Determine the (X, Y) coordinate at the center of the cell enclosing the given text.  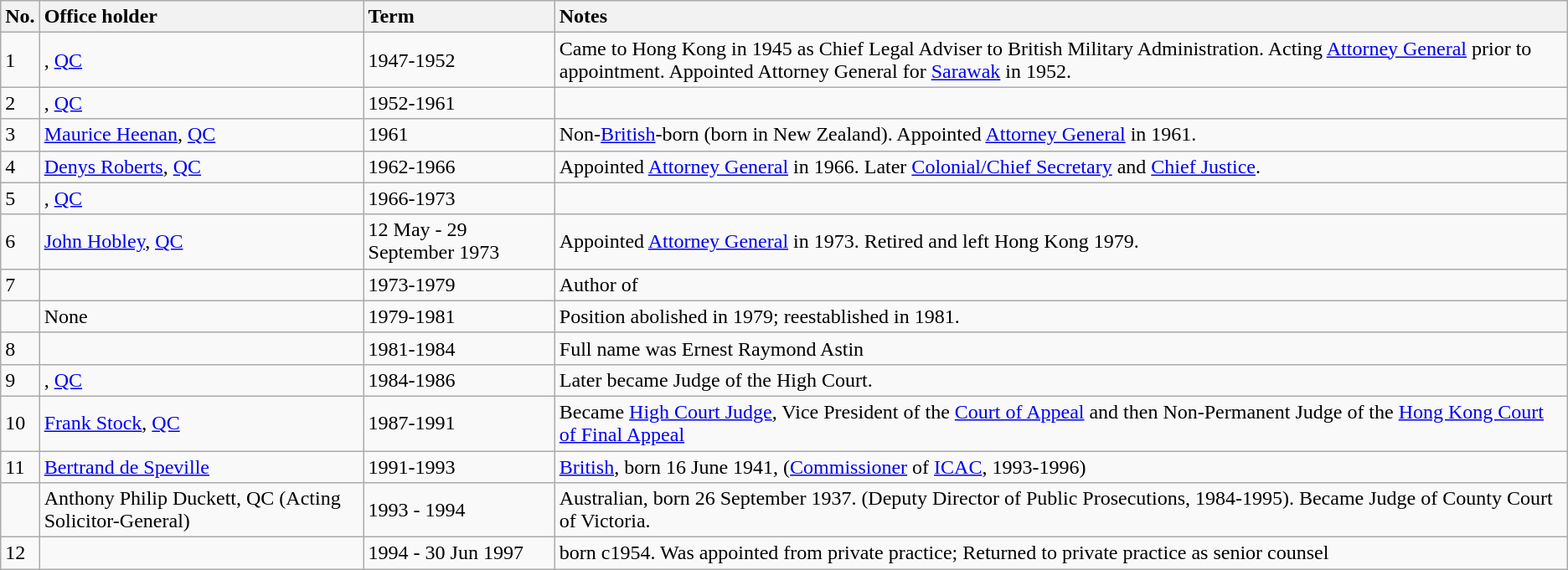
1981-1984 (459, 348)
Denys Roberts, QC (201, 167)
1973-1979 (459, 285)
Later became Judge of the High Court. (1060, 380)
1961 (459, 135)
No. (20, 17)
born c1954. Was appointed from private practice; Returned to private practice as senior counsel (1060, 553)
10 (20, 424)
Anthony Philip Duckett, QC (Acting Solicitor-General) (201, 511)
9 (20, 380)
British, born 16 June 1941, (Commissioner of ICAC, 1993-1996) (1060, 466)
3 (20, 135)
11 (20, 466)
12 (20, 553)
Appointed Attorney General in 1966. Later Colonial/Chief Secretary and Chief Justice. (1060, 167)
Maurice Heenan, QC (201, 135)
Term (459, 17)
1984-1986 (459, 380)
Non-British-born (born in New Zealand). Appointed Attorney General in 1961. (1060, 135)
1 (20, 60)
John Hobley, QC (201, 241)
1952-1961 (459, 103)
Position abolished in 1979; reestablished in 1981. (1060, 316)
Australian, born 26 September 1937. (Deputy Director of Public Prosecutions, 1984-1995). Became Judge of County Court of Victoria. (1060, 511)
None (201, 316)
Bertrand de Speville (201, 466)
1991-1993 (459, 466)
Notes (1060, 17)
4 (20, 167)
1962-1966 (459, 167)
7 (20, 285)
6 (20, 241)
1947-1952 (459, 60)
Full name was Ernest Raymond Astin (1060, 348)
1966-1973 (459, 198)
5 (20, 198)
1994 - 30 Jun 1997 (459, 553)
Office holder (201, 17)
8 (20, 348)
Author of (1060, 285)
Appointed Attorney General in 1973. Retired and left Hong Kong 1979. (1060, 241)
Frank Stock, QC (201, 424)
1979-1981 (459, 316)
12 May - 29 September 1973 (459, 241)
Became High Court Judge, Vice President of the Court of Appeal and then Non-Permanent Judge of the Hong Kong Court of Final Appeal (1060, 424)
1993 - 1994 (459, 511)
1987-1991 (459, 424)
2 (20, 103)
